From the cell containing the given text, extract its center point as (x, y) coordinate. 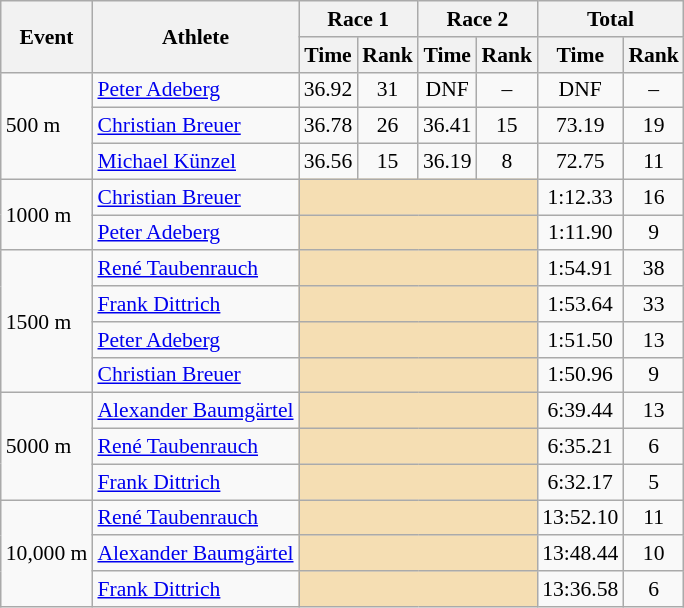
5 (654, 482)
Michael Künzel (195, 162)
1:53.64 (580, 304)
500 m (47, 126)
1500 m (47, 322)
1:11.90 (580, 233)
36.92 (328, 90)
10,000 m (47, 554)
36.78 (328, 126)
6:32.17 (580, 482)
6:35.21 (580, 447)
36.41 (448, 126)
16 (654, 197)
13:52.10 (580, 518)
Athlete (195, 36)
5000 m (47, 446)
31 (388, 90)
1:51.50 (580, 340)
19 (654, 126)
6:39.44 (580, 411)
36.19 (448, 162)
8 (508, 162)
72.75 (580, 162)
13:36.58 (580, 589)
Race 2 (478, 19)
38 (654, 269)
26 (388, 126)
13:48.44 (580, 554)
33 (654, 304)
Total (610, 19)
1000 m (47, 214)
36.56 (328, 162)
10 (654, 554)
1:50.96 (580, 375)
Race 1 (358, 19)
73.19 (580, 126)
1:54.91 (580, 269)
1:12.33 (580, 197)
Event (47, 36)
